Provide the [x, y] coordinate of the cell's center where the given text is located.  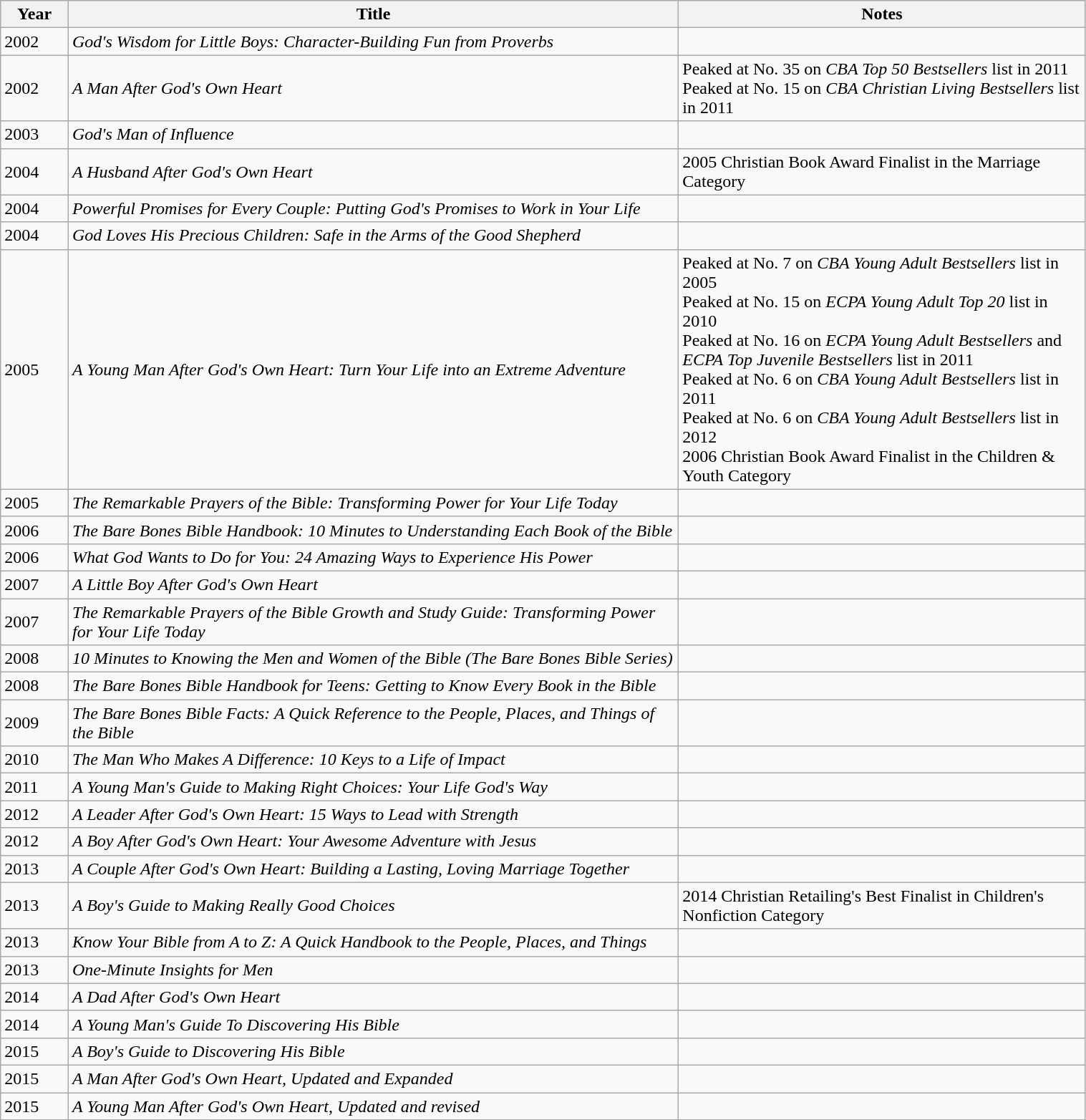
God Loves His Precious Children: Safe in the Arms of the Good Shepherd [373, 236]
A Young Man's Guide to Making Right Choices: Your Life God's Way [373, 787]
A Leader After God's Own Heart: 15 Ways to Lead with Strength [373, 814]
One-Minute Insights for Men [373, 970]
Title [373, 14]
A Dad After God's Own Heart [373, 997]
10 Minutes to Knowing the Men and Women of the Bible (The Bare Bones Bible Series) [373, 659]
Powerful Promises for Every Couple: Putting God's Promises to Work in Your Life [373, 208]
A Boy's Guide to Discovering His Bible [373, 1051]
A Young Man After God's Own Heart, Updated and revised [373, 1106]
The Remarkable Prayers of the Bible Growth and Study Guide: Transforming Power for Your Life Today [373, 622]
A Man After God's Own Heart [373, 88]
Year [34, 14]
The Remarkable Prayers of the Bible: Transforming Power for Your Life Today [373, 503]
God's Man of Influence [373, 135]
A Husband After God's Own Heart [373, 172]
Peaked at No. 35 on CBA Top 50 Bestsellers list in 2011 Peaked at No. 15 on CBA Christian Living Bestsellers list in 2011 [882, 88]
What God Wants to Do for You: 24 Amazing Ways to Experience His Power [373, 557]
The Bare Bones Bible Facts: A Quick Reference to the People, Places, and Things of the Bible [373, 723]
The Bare Bones Bible Handbook: 10 Minutes to Understanding Each Book of the Bible [373, 530]
2005 Christian Book Award Finalist in the Marriage Category [882, 172]
2014 Christian Retailing's Best Finalist in Children's Nonfiction Category [882, 905]
A Boy After God's Own Heart: Your Awesome Adventure with Jesus [373, 841]
2009 [34, 723]
A Man After God's Own Heart, Updated and Expanded [373, 1078]
A Young Man's Guide To Discovering His Bible [373, 1024]
A Young Man After God's Own Heart: Turn Your Life into an Extreme Adventure [373, 370]
A Couple After God's Own Heart: Building a Lasting, Loving Marriage Together [373, 869]
The Bare Bones Bible Handbook for Teens: Getting to Know Every Book in the Bible [373, 686]
A Little Boy After God's Own Heart [373, 584]
The Man Who Makes A Difference: 10 Keys to a Life of Impact [373, 760]
2010 [34, 760]
2011 [34, 787]
Know Your Bible from A to Z: A Quick Handbook to the People, Places, and Things [373, 942]
A Boy's Guide to Making Really Good Choices [373, 905]
Notes [882, 14]
God's Wisdom for Little Boys: Character-Building Fun from Proverbs [373, 42]
2003 [34, 135]
